Return the [X, Y] coordinate for the center point of the cell that contains the specified text.  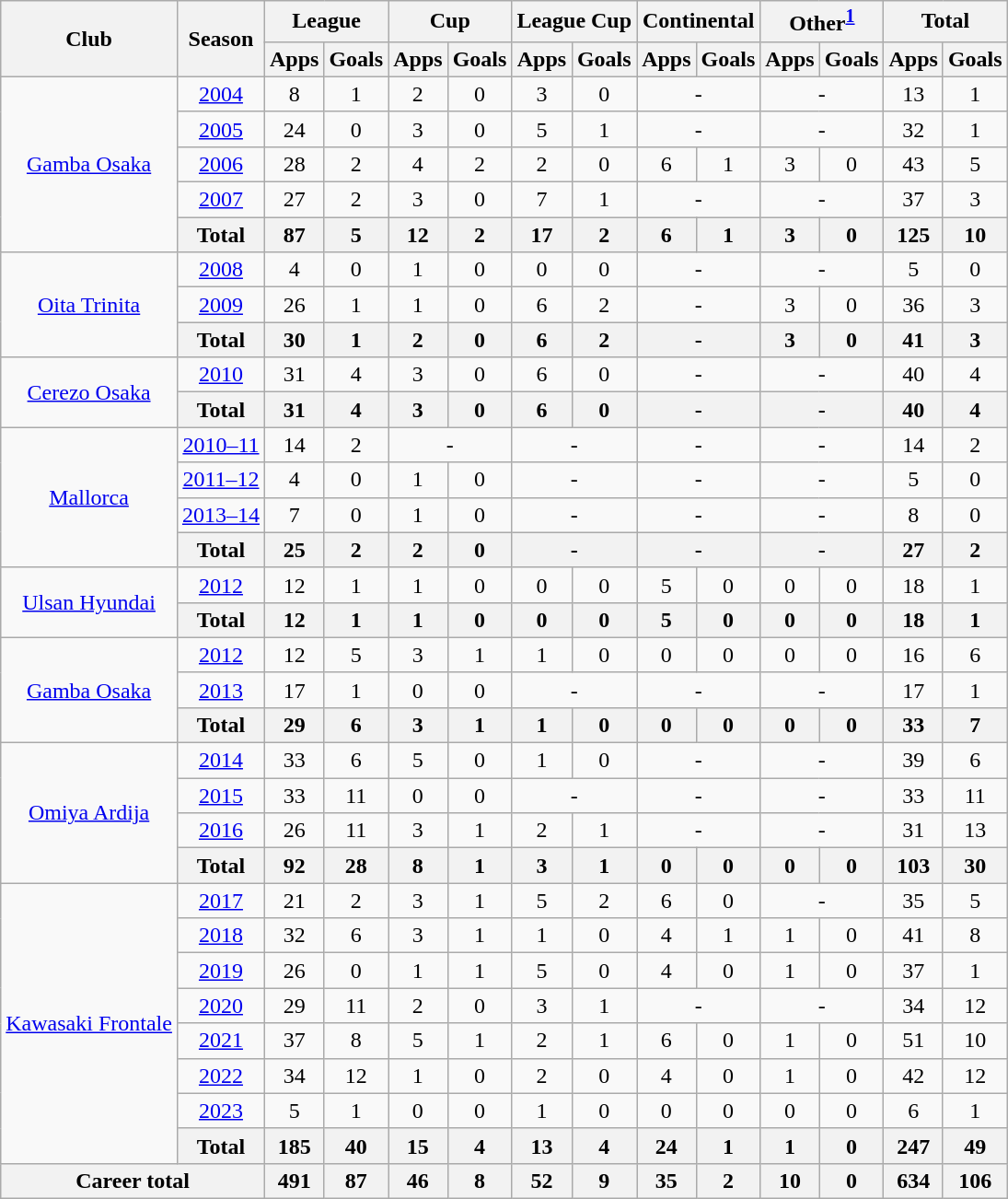
15 [418, 1146]
Omiya Ardija [89, 813]
2004 [221, 94]
2016 [221, 831]
2015 [221, 796]
2017 [221, 901]
2019 [221, 971]
Season [221, 39]
21 [294, 901]
2013 [221, 690]
2014 [221, 761]
Club [89, 39]
2020 [221, 1006]
Other1 [822, 22]
2011–12 [221, 480]
Mallorca [89, 497]
51 [913, 1041]
247 [913, 1146]
491 [294, 1181]
League [326, 22]
Ulsan Hyundai [89, 602]
43 [913, 164]
Cerezo Osaka [89, 392]
103 [913, 866]
125 [913, 235]
16 [913, 655]
League Cup [574, 22]
25 [294, 550]
2005 [221, 129]
2010–11 [221, 445]
Career total [133, 1181]
Cup [450, 22]
9 [604, 1181]
2009 [221, 305]
92 [294, 866]
39 [913, 761]
2023 [221, 1111]
36 [913, 305]
2021 [221, 1041]
2010 [221, 375]
2007 [221, 200]
2006 [221, 164]
106 [975, 1181]
2022 [221, 1076]
46 [418, 1181]
2018 [221, 936]
Kawasaki Frontale [89, 1023]
42 [913, 1076]
Oita Trinita [89, 305]
185 [294, 1146]
634 [913, 1181]
52 [541, 1181]
Continental [699, 22]
2008 [221, 270]
49 [975, 1146]
2013–14 [221, 515]
